Extract the (x, y) coordinate from the center of the cell holding the provided text.  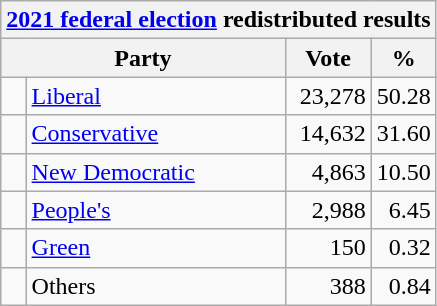
6.45 (404, 210)
People's (156, 210)
% (404, 58)
New Democratic (156, 172)
Others (156, 286)
23,278 (328, 96)
14,632 (328, 134)
10.50 (404, 172)
Conservative (156, 134)
150 (328, 248)
2,988 (328, 210)
31.60 (404, 134)
4,863 (328, 172)
Vote (328, 58)
388 (328, 286)
50.28 (404, 96)
Green (156, 248)
0.84 (404, 286)
Liberal (156, 96)
2021 federal election redistributed results (218, 20)
0.32 (404, 248)
Party (143, 58)
